Locate the cell with the specified text and output its [x, y] center coordinate. 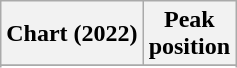
Peakposition [189, 34]
Chart (2022) [72, 34]
